Return (x, y) of the center of cell containing provided text 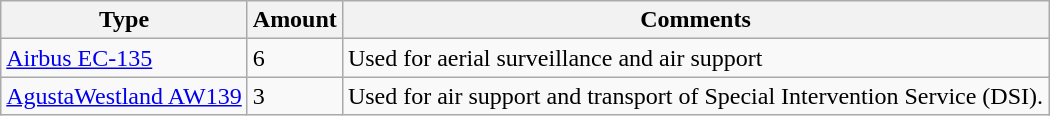
Amount (294, 20)
6 (294, 58)
Used for aerial surveillance and air support (695, 58)
Comments (695, 20)
Airbus EC-135 (124, 58)
Used for air support and transport of Special Intervention Service (DSI). (695, 96)
AgustaWestland AW139 (124, 96)
Type (124, 20)
3 (294, 96)
